From the cell containing the given text, extract its center point as (X, Y) coordinate. 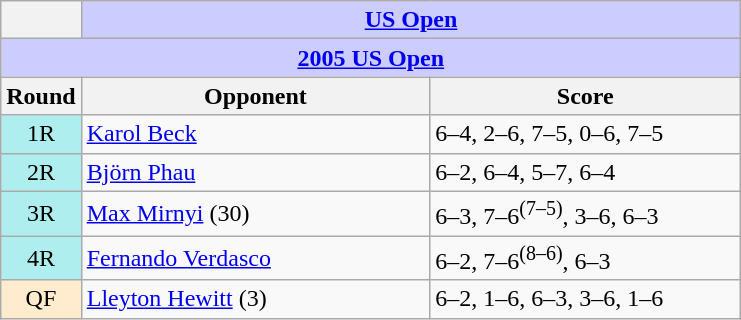
Björn Phau (256, 172)
2005 US Open (371, 58)
3R (41, 214)
Opponent (256, 96)
1R (41, 134)
6–3, 7–6(7–5), 3–6, 6–3 (586, 214)
Karol Beck (256, 134)
6–2, 1–6, 6–3, 3–6, 1–6 (586, 299)
Score (586, 96)
6–4, 2–6, 7–5, 0–6, 7–5 (586, 134)
Lleyton Hewitt (3) (256, 299)
US Open (411, 20)
Fernando Verdasco (256, 258)
2R (41, 172)
6–2, 7–6(8–6), 6–3 (586, 258)
QF (41, 299)
4R (41, 258)
Round (41, 96)
Max Mirnyi (30) (256, 214)
6–2, 6–4, 5–7, 6–4 (586, 172)
